Provide the [x, y] coordinate of the cell's center where the given text is located.  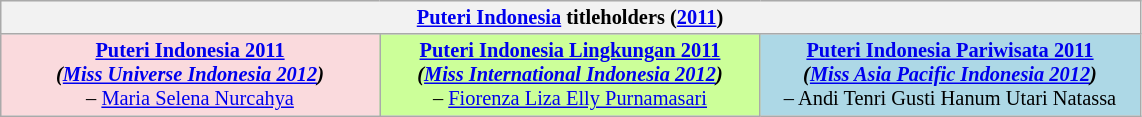
Puteri Indonesia Pariwisata 2011(Miss Asia Pacific Indonesia 2012) – Andi Tenri Gusti Hanum Utari Natassa [950, 75]
Puteri Indonesia Lingkungan 2011(Miss International Indonesia 2012) – Fiorenza Liza Elly Purnamasari [570, 75]
Puteri Indonesia titleholders (2011) [570, 17]
Puteri Indonesia 2011(Miss Universe Indonesia 2012) – Maria Selena Nurcahya [190, 75]
